Locate the cell with the specified text and output its (X, Y) center coordinate. 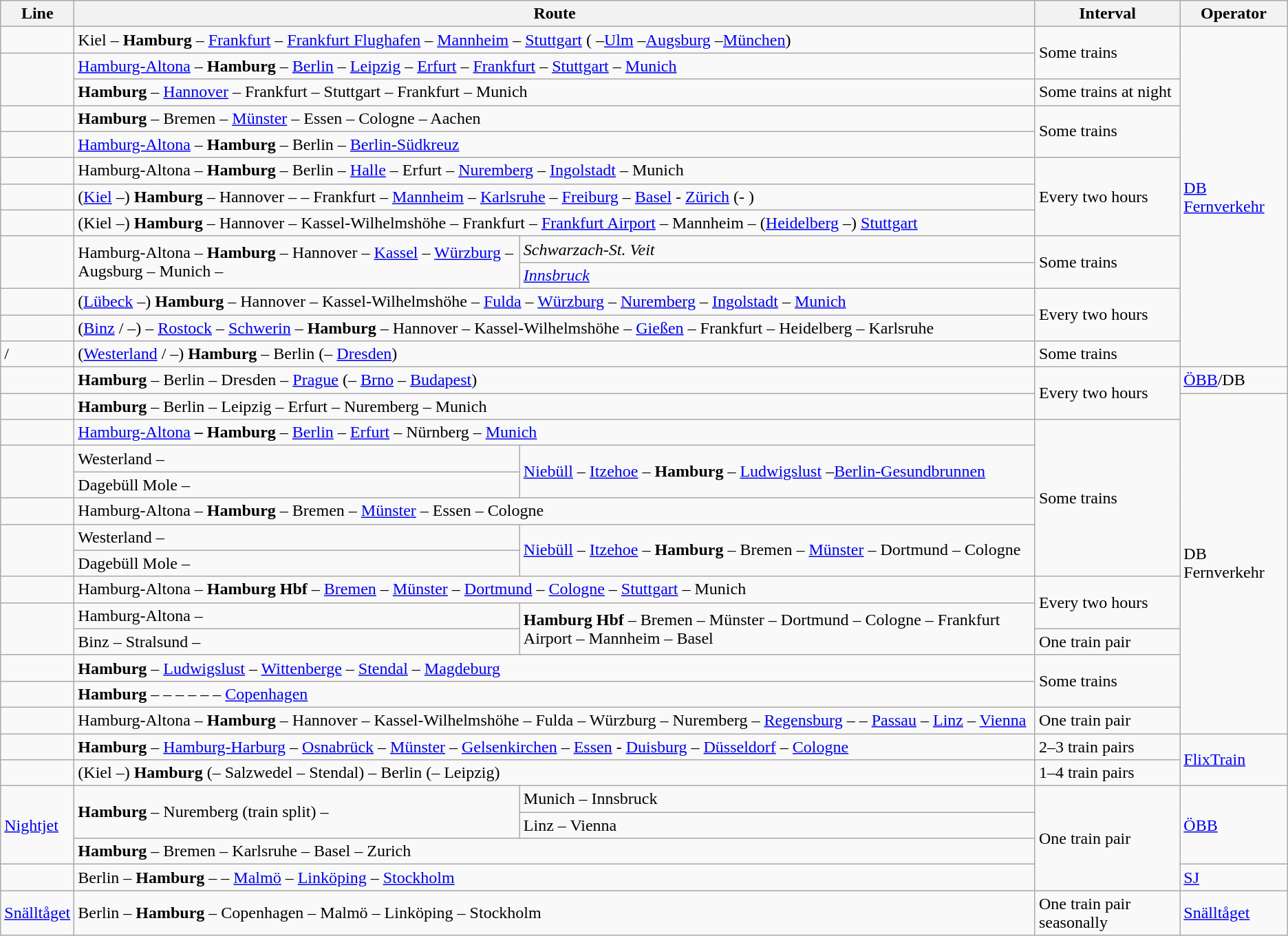
Hamburg-Altona – Hamburg – Bremen – Münster – Essen – Cologne (555, 511)
Line (37, 14)
Hamburg-Altona – Hamburg – Hannover – Kassel-Wilhelmshöhe – Fulda – Würzburg – Nuremberg – Regensburg – – Passau – Linz – Vienna (555, 720)
One train pair seasonally (1107, 913)
Hamburg – – – – – – Copenhagen (555, 694)
Berlin – Hamburg – Copenhagen – Malmö – Linköping – Stockholm (555, 913)
(Kiel –) Hamburg – Hannover – Kassel-Wilhelmshöhe – Frankfurt – Frankfurt Airport – Mannheim – (Heidelberg –) Stuttgart (555, 223)
Route (555, 14)
Nightjet (37, 825)
Hamburg – Bremen – Karlsruhe – Basel – Zurich (555, 851)
Niebüll – Itzehoe – Hamburg – Ludwigslust –Berlin-Gesundbrunnen (777, 472)
Hamburg – Ludwigslust – Wittenberge – Stendal – Magdeburg (555, 668)
Operator (1234, 14)
Hamburg – Bremen – Münster – Essen – Cologne – Aachen (555, 118)
Kiel – Hamburg – Frankfurt – Frankfurt Flughafen – Mannheim – Stuttgart ( –Ulm –Augsburg –München) (555, 40)
Hamburg – Hannover – Frankfurt – Stuttgart – Frankfurt – Munich (555, 92)
Hamburg – Berlin – Dresden – Prague (– Brno – Budapest) (555, 380)
SJ (1234, 878)
2–3 train pairs (1107, 746)
Hamburg-Altona – Hamburg – Berlin – Erfurt – Nürnberg – Munich (555, 433)
Hamburg-Altona – Hamburg – Berlin – Leipzig – Erfurt – Frankfurt – Stuttgart – Munich (555, 66)
Hamburg-Altona – Hamburg – Hannover – Kassel – Würzburg – Augsburg – Munich – (297, 262)
Hamburg-Altona – (297, 616)
1–4 train pairs (1107, 773)
Interval (1107, 14)
FlixTrain (1234, 759)
(Lübeck –) Hamburg – Hannover – Kassel-Wilhelmshöhe – Fulda – Würzburg – Nuremberg – Ingolstadt – Munich (555, 301)
Some trains at night (1107, 92)
ÖBB/DB (1234, 380)
Hamburg – Berlin – Leipzig – Erfurt – Nuremberg – Munich (555, 406)
(Kiel –) Hamburg (– Salzwedel – Stendal) – Berlin (– Leipzig) (555, 773)
Hamburg Hbf – Bremen – Münster – Dortmund – Cologne – Frankfurt Airport – Mannheim – Basel (777, 629)
Niebüll – Itzehoe – Hamburg – Bremen – Münster – Dortmund – Cologne (777, 550)
Munich – Innsbruck (777, 799)
Hamburg-Altona – Hamburg – Berlin – Berlin-Südkreuz (555, 144)
Schwarzach-St. Veit (777, 249)
Hamburg – Nuremberg (train split) – (297, 812)
(Binz / –) – Rostock – Schwerin – Hamburg – Hannover – Kassel-Wilhelmshöhe – Gießen – Frankfurt – Heidelberg – Karlsruhe (555, 328)
Innsbruck (777, 275)
ÖBB (1234, 825)
Binz – Stralsund – (297, 642)
(Westerland / –) Hamburg – Berlin (– Dresden) (555, 354)
Berlin – Hamburg – – Malmö – Linköping – Stockholm (555, 878)
Hamburg-Altona – Hamburg Hbf – Bremen – Münster – Dortmund – Cologne – Stuttgart – Munich (555, 589)
/ (37, 354)
(Kiel –) Hamburg – Hannover – – Frankfurt – Mannheim – Karlsruhe – Freiburg – Basel - Zürich (- ) (555, 197)
Hamburg-Altona – Hamburg – Berlin – Halle – Erfurt – Nuremberg – Ingolstadt – Munich (555, 171)
Linz – Vienna (777, 825)
Hamburg – Hamburg-Harburg – Osnabrück – Münster – Gelsenkirchen – Essen - Duisburg – Düsseldorf – Cologne (555, 746)
